Determine the [x, y] coordinate at the center of the cell enclosing the given text.  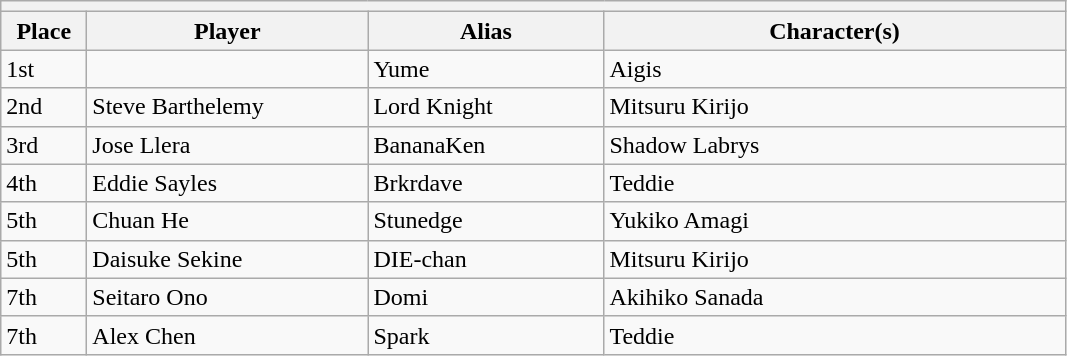
Yume [486, 69]
Spark [486, 335]
Character(s) [834, 31]
Player [228, 31]
Seitaro Ono [228, 297]
4th [44, 183]
3rd [44, 145]
2nd [44, 107]
Chuan He [228, 221]
1st [44, 69]
Steve Barthelemy [228, 107]
Brkrdave [486, 183]
Alex Chen [228, 335]
Yukiko Amagi [834, 221]
Aigis [834, 69]
Alias [486, 31]
Stunedge [486, 221]
DIE-chan [486, 259]
Place [44, 31]
Lord Knight [486, 107]
Eddie Sayles [228, 183]
BananaKen [486, 145]
Daisuke Sekine [228, 259]
Akihiko Sanada [834, 297]
Domi [486, 297]
Jose Llera [228, 145]
Shadow Labrys [834, 145]
